From the cell containing the given text, extract its center point as (X, Y) coordinate. 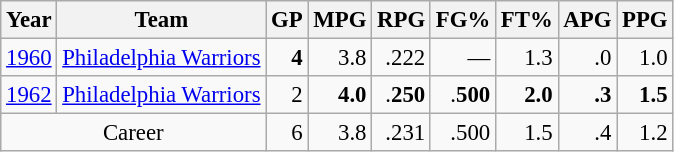
.0 (588, 58)
1962 (29, 95)
.4 (588, 133)
.3 (588, 95)
FT% (526, 20)
Career (134, 133)
Team (162, 20)
4.0 (340, 95)
— (462, 58)
MPG (340, 20)
6 (287, 133)
APG (588, 20)
Year (29, 20)
.231 (402, 133)
FG% (462, 20)
.250 (402, 95)
.222 (402, 58)
4 (287, 58)
1.3 (526, 58)
2 (287, 95)
GP (287, 20)
1.0 (645, 58)
2.0 (526, 95)
PPG (645, 20)
RPG (402, 20)
1.2 (645, 133)
1960 (29, 58)
